For the text-containing cell, return its midpoint in (x, y) coordinate format. 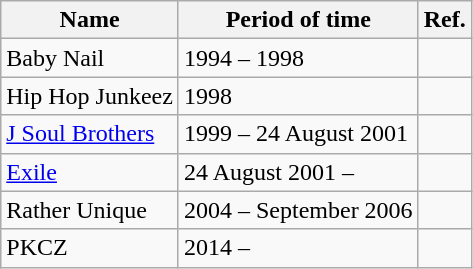
Baby Nail (90, 58)
Period of time (298, 20)
Name (90, 20)
1999 – 24 August 2001 (298, 134)
Hip Hop Junkeez (90, 96)
24 August 2001 – (298, 172)
1994 – 1998 (298, 58)
2014 – (298, 248)
Exile (90, 172)
2004 – September 2006 (298, 210)
Rather Unique (90, 210)
1998 (298, 96)
PKCZ (90, 248)
J Soul Brothers (90, 134)
Ref. (444, 20)
